Pinpoint the cell where the given text exists, returning its (x, y) midpoint coordinate. 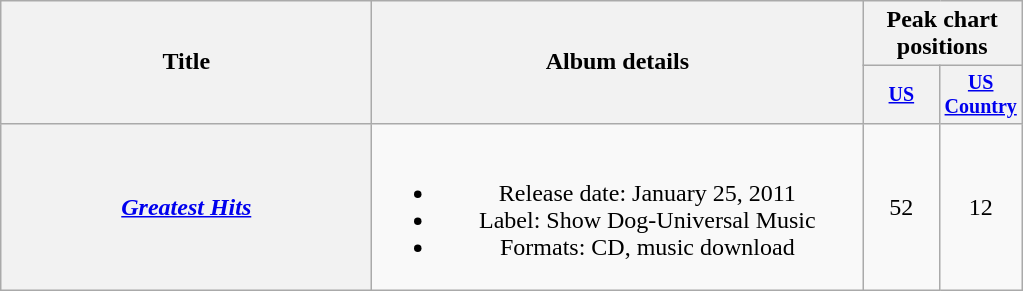
US Country (981, 94)
Album details (618, 62)
Greatest Hits (186, 206)
US (902, 94)
Title (186, 62)
Release date: January 25, 2011Label: Show Dog-Universal MusicFormats: CD, music download (618, 206)
52 (902, 206)
12 (981, 206)
Peak chartpositions (942, 34)
